Search for the cell housing the specified text and yield its [X, Y] center coordinate. 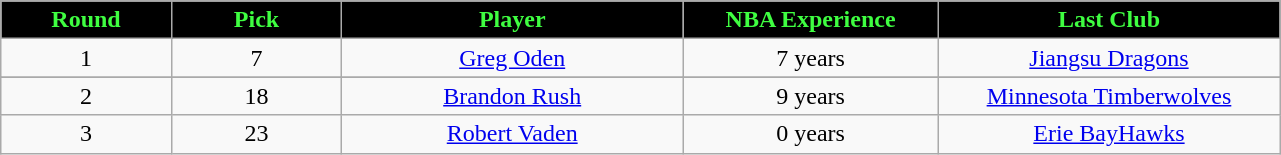
7 [256, 58]
9 years [811, 96]
7 years [811, 58]
23 [256, 134]
Greg Oden [512, 58]
Jiangsu Dragons [1108, 58]
Brandon Rush [512, 96]
18 [256, 96]
Player [512, 20]
2 [86, 96]
Erie BayHawks [1108, 134]
0 years [811, 134]
Last Club [1108, 20]
Pick [256, 20]
Minnesota Timberwolves [1108, 96]
1 [86, 58]
Round [86, 20]
3 [86, 134]
NBA Experience [811, 20]
Robert Vaden [512, 134]
